Pinpoint the cell where the given text exists, returning its [X, Y] midpoint coordinate. 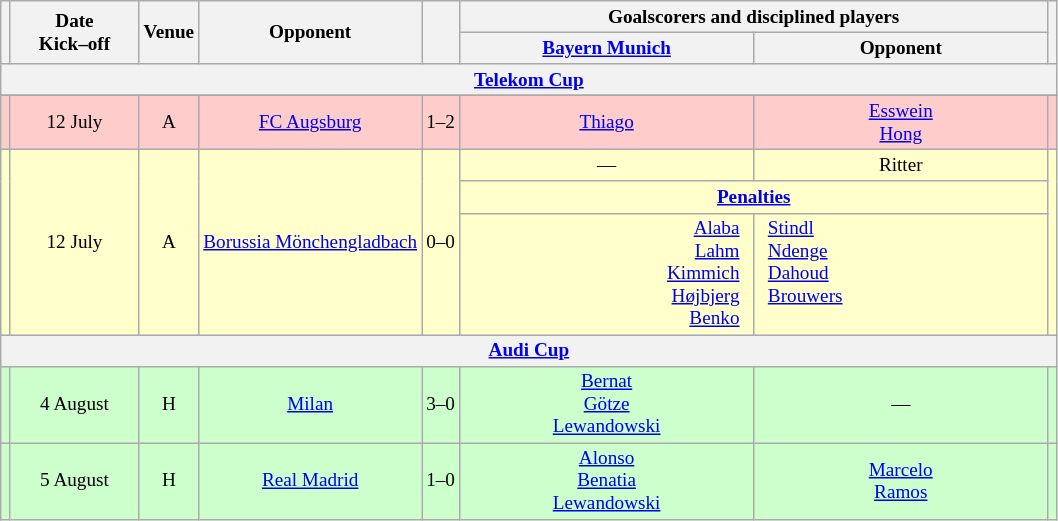
Audi Cup [529, 351]
Real Madrid [310, 482]
1–0 [441, 482]
FC Augsburg [310, 122]
3–0 [441, 404]
Bernat Götze Lewandowski [607, 404]
DateKick–off [74, 32]
Thiago [607, 122]
Venue [169, 32]
Goalscorers and disciplined players [754, 17]
0–0 [441, 242]
Stindl Ndenge Dahoud Brouwers [901, 274]
4 August [74, 404]
Penalties [754, 197]
Alonso Benatia Lewandowski [607, 482]
Ritter [901, 166]
5 August [74, 482]
Alaba Lahm Kimmich Højbjerg Benko [607, 274]
Bayern Munich [607, 48]
Telekom Cup [529, 80]
Marcelo Ramos [901, 482]
Esswein Hong [901, 122]
Milan [310, 404]
Borussia Mönchengladbach [310, 242]
1–2 [441, 122]
